Search for the cell housing the specified text and yield its (x, y) center coordinate. 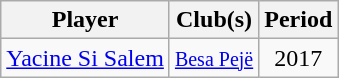
Club(s) (214, 20)
2017 (298, 58)
Yacine Si Salem (86, 58)
Player (86, 20)
Period (298, 20)
Besa Pejë (214, 58)
